Return the [x, y] coordinate for the center point of the cell that contains the specified text.  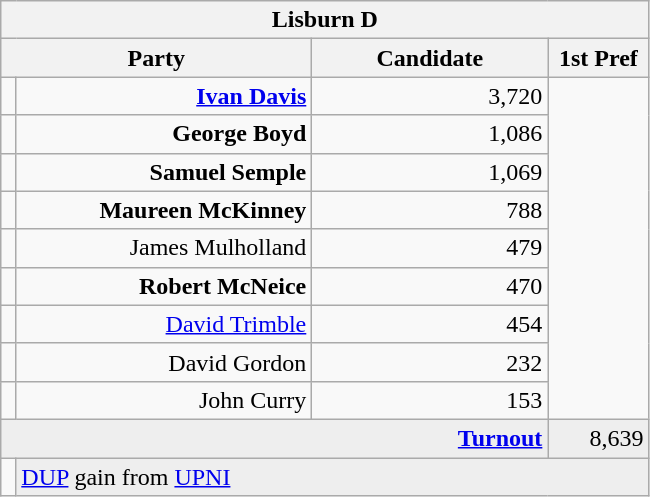
David Trimble [164, 324]
1st Pref [598, 58]
James Mulholland [164, 248]
479 [430, 248]
Turnout [274, 438]
Ivan Davis [164, 96]
Robert McNeice [164, 286]
David Gordon [164, 362]
153 [430, 400]
Lisburn D [325, 20]
DUP gain from UPNI [332, 477]
232 [430, 362]
John Curry [164, 400]
George Boyd [164, 134]
1,086 [430, 134]
8,639 [598, 438]
Maureen McKinney [164, 210]
788 [430, 210]
Party [156, 58]
3,720 [430, 96]
454 [430, 324]
1,069 [430, 172]
Candidate [430, 58]
Samuel Semple [164, 172]
470 [430, 286]
